Provide the [x, y] coordinate of the cell's center where the given text is located.  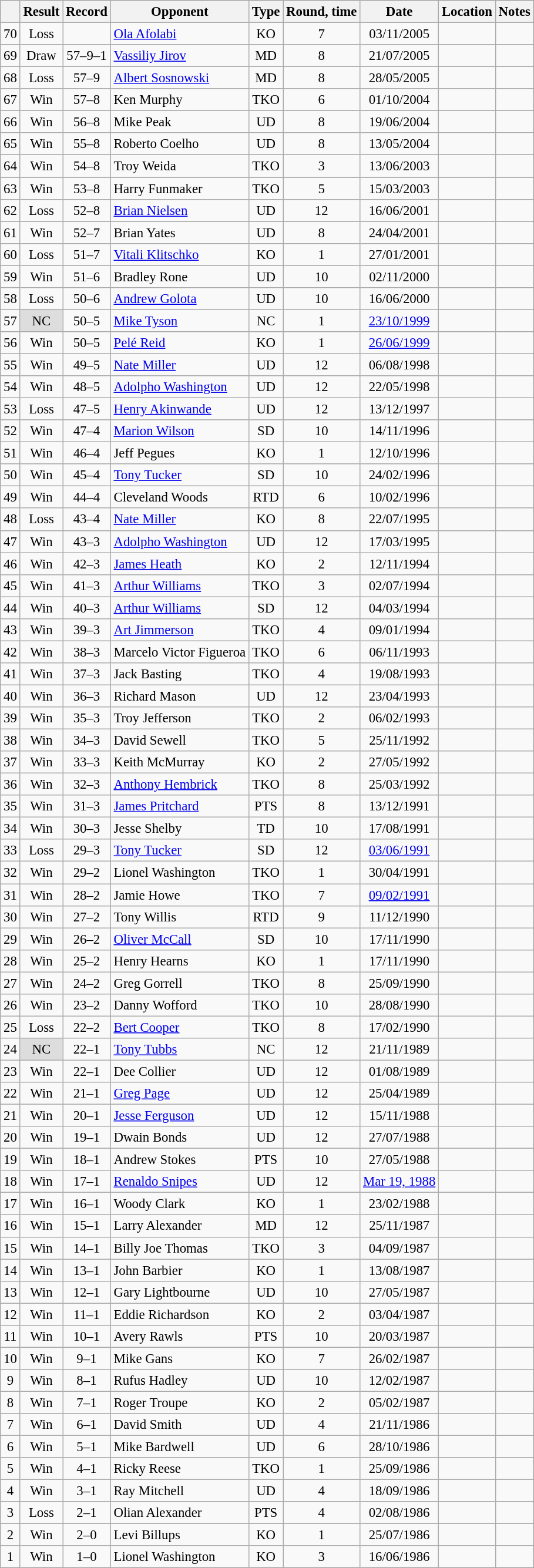
12/11/1994 [399, 564]
21/11/1989 [399, 1049]
35–3 [87, 718]
20/03/1987 [399, 1337]
02/11/2000 [399, 277]
19/08/1993 [399, 674]
Andrew Stokes [180, 1160]
12/10/1996 [399, 453]
31–3 [87, 806]
Result [41, 12]
Billy Joe Thomas [180, 1248]
23 [11, 1071]
40–3 [87, 608]
03/06/1991 [399, 851]
13/12/1997 [399, 409]
23/10/1999 [399, 321]
Troy Jefferson [180, 718]
22/05/1998 [399, 387]
Mar 19, 1988 [399, 1182]
42 [11, 652]
60 [11, 254]
Danny Wofford [180, 1005]
2–1 [87, 1513]
14–1 [87, 1248]
10–1 [87, 1337]
30/04/1991 [399, 873]
43–3 [87, 541]
Jamie Howe [180, 895]
41–3 [87, 586]
14 [11, 1270]
52 [11, 431]
Ricky Reese [180, 1469]
55–8 [87, 144]
49–5 [87, 365]
17/02/1990 [399, 1027]
47–4 [87, 431]
15/11/1988 [399, 1116]
10/02/1996 [399, 497]
25/09/1986 [399, 1469]
59 [11, 277]
25/07/1986 [399, 1535]
22/07/1995 [399, 520]
12/02/1987 [399, 1381]
Cleveland Woods [180, 497]
28/10/1986 [399, 1447]
05/02/1987 [399, 1402]
34–3 [87, 741]
29–2 [87, 873]
62 [11, 210]
Art Jimmerson [180, 630]
James Pritchard [180, 806]
Round, time [322, 12]
Renaldo Snipes [180, 1182]
18 [11, 1182]
61 [11, 233]
11/12/1990 [399, 917]
Pelé Reid [180, 343]
04/09/1987 [399, 1248]
32 [11, 873]
24/04/2001 [399, 233]
12–1 [87, 1292]
54 [11, 387]
30 [11, 917]
Jeff Pegues [180, 453]
57–9–1 [87, 56]
Keith McMurray [180, 762]
48–5 [87, 387]
Bert Cooper [180, 1027]
52–8 [87, 210]
26–2 [87, 939]
21/07/2005 [399, 56]
David Sewell [180, 741]
53–8 [87, 189]
38–3 [87, 652]
22 [11, 1093]
55 [11, 365]
25/03/1992 [399, 785]
50 [11, 475]
56–8 [87, 122]
27/05/1988 [399, 1160]
68 [11, 78]
23–2 [87, 1005]
Marion Wilson [180, 431]
09/01/1994 [399, 630]
02/07/1994 [399, 586]
06/11/1993 [399, 652]
Andrew Golota [180, 299]
29 [11, 939]
8–1 [87, 1381]
39 [11, 718]
24–2 [87, 983]
24 [11, 1049]
25–2 [87, 961]
Jack Basting [180, 674]
25/11/1992 [399, 741]
Henry Hearns [180, 961]
38 [11, 741]
25/09/1990 [399, 983]
26/06/1999 [399, 343]
Avery Rawls [180, 1337]
06/08/1998 [399, 365]
30–3 [87, 829]
Roberto Coelho [180, 144]
52–7 [87, 233]
23/02/1988 [399, 1204]
37 [11, 762]
27/01/2001 [399, 254]
Brian Nielsen [180, 210]
45 [11, 586]
57 [11, 321]
Vassiliy Jirov [180, 56]
Richard Mason [180, 696]
6–1 [87, 1425]
13/05/2004 [399, 144]
64 [11, 166]
67 [11, 100]
Gary Lightbourne [180, 1292]
47 [11, 541]
57–8 [87, 100]
Mike Bardwell [180, 1447]
17/03/1995 [399, 541]
Levi Billups [180, 1535]
Type [266, 12]
41 [11, 674]
19 [11, 1160]
1–0 [87, 1557]
29–3 [87, 851]
Brian Yates [180, 233]
21/11/1986 [399, 1425]
Opponent [180, 12]
21 [11, 1116]
16/06/2000 [399, 299]
16 [11, 1226]
09/02/1991 [399, 895]
03/04/1987 [399, 1314]
16–1 [87, 1204]
31 [11, 895]
13/12/1991 [399, 806]
Marcelo Victor Figueroa [180, 652]
Rufus Hadley [180, 1381]
7–1 [87, 1402]
36 [11, 785]
01/10/2004 [399, 100]
Notes [515, 12]
Ray Mitchell [180, 1491]
15–1 [87, 1226]
Record [87, 12]
5–1 [87, 1447]
20–1 [87, 1116]
25/04/1989 [399, 1093]
9–1 [87, 1358]
Tony Willis [180, 917]
28/05/2005 [399, 78]
15/03/2003 [399, 189]
Tony Tubbs [180, 1049]
45–4 [87, 475]
Roger Troupe [180, 1402]
40 [11, 696]
James Heath [180, 564]
57–9 [87, 78]
Dwain Bonds [180, 1138]
18/09/1986 [399, 1491]
19/06/2004 [399, 122]
28–2 [87, 895]
02/08/1986 [399, 1513]
Location [468, 12]
Jesse Ferguson [180, 1116]
Jesse Shelby [180, 829]
11–1 [87, 1314]
14/11/1996 [399, 431]
22–2 [87, 1027]
Mike Gans [180, 1358]
43–4 [87, 520]
03/11/2005 [399, 34]
04/03/1994 [399, 608]
69 [11, 56]
63 [11, 189]
35 [11, 806]
32–3 [87, 785]
54–8 [87, 166]
Ola Afolabi [180, 34]
Oliver McCall [180, 939]
43 [11, 630]
13 [11, 1292]
Harry Funmaker [180, 189]
26 [11, 1005]
46–4 [87, 453]
27–2 [87, 917]
27/05/1987 [399, 1292]
23/04/1993 [399, 696]
24/02/1996 [399, 475]
11 [11, 1337]
51–7 [87, 254]
42–3 [87, 564]
Mike Peak [180, 122]
33–3 [87, 762]
Greg Gorrell [180, 983]
2–0 [87, 1535]
17–1 [87, 1182]
36–3 [87, 696]
Bradley Rone [180, 277]
Anthony Hembrick [180, 785]
49 [11, 497]
56 [11, 343]
06/02/1993 [399, 718]
44 [11, 608]
13–1 [87, 1270]
13/06/2003 [399, 166]
Date [399, 12]
Henry Akinwande [180, 409]
28/08/1990 [399, 1005]
18–1 [87, 1160]
65 [11, 144]
33 [11, 851]
Vitali Klitschko [180, 254]
Olian Alexander [180, 1513]
4–1 [87, 1469]
TD [266, 829]
21–1 [87, 1093]
01/08/1989 [399, 1071]
39–3 [87, 630]
Larry Alexander [180, 1226]
28 [11, 961]
Greg Page [180, 1093]
3–1 [87, 1491]
Troy Weida [180, 166]
37–3 [87, 674]
50–6 [87, 299]
66 [11, 122]
44–4 [87, 497]
16/06/1986 [399, 1557]
27 [11, 983]
27/07/1988 [399, 1138]
27/05/1992 [399, 762]
48 [11, 520]
47–5 [87, 409]
Woody Clark [180, 1204]
15 [11, 1248]
19–1 [87, 1138]
17/08/1991 [399, 829]
Albert Sosnowski [180, 78]
Ken Murphy [180, 100]
51 [11, 453]
26/02/1987 [399, 1358]
David Smith [180, 1425]
25 [11, 1027]
13/08/1987 [399, 1270]
Eddie Richardson [180, 1314]
34 [11, 829]
17 [11, 1204]
46 [11, 564]
John Barbier [180, 1270]
53 [11, 409]
70 [11, 34]
51–6 [87, 277]
Draw [41, 56]
Dee Collier [180, 1071]
20 [11, 1138]
58 [11, 299]
25/11/1987 [399, 1226]
Mike Tyson [180, 321]
16/06/2001 [399, 210]
